Locate the cell with the specified text and output its (x, y) center coordinate. 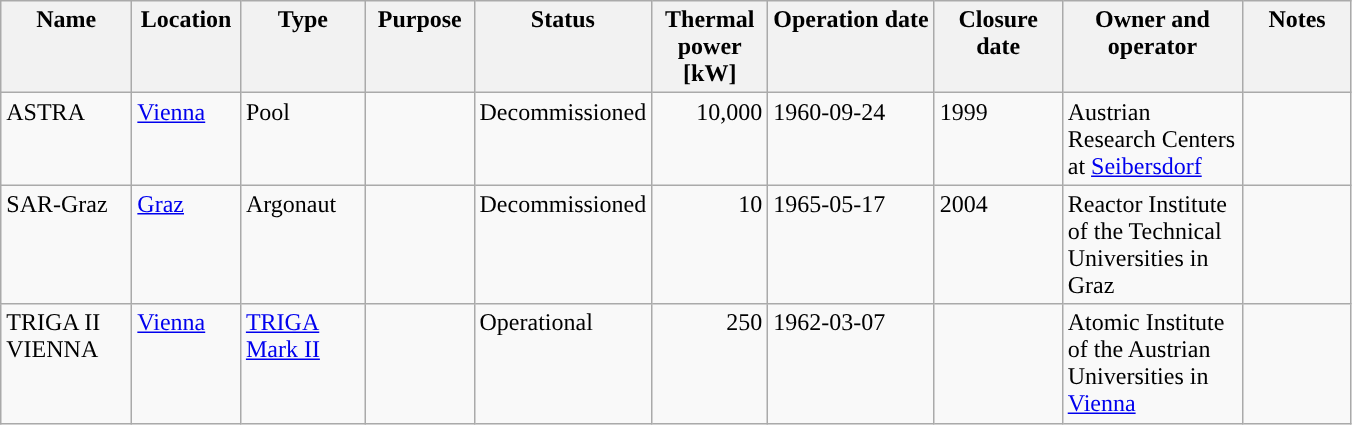
Owner and operator (1152, 47)
Name (66, 47)
1999 (998, 139)
ASTRA (66, 139)
1962-03-07 (851, 364)
1960-09-24 (851, 139)
SAR-Graz (66, 244)
Notes (1298, 47)
Operation date (851, 47)
TRIGA II VIENNA (66, 364)
Type (302, 47)
Pool (302, 139)
10,000 (710, 139)
1965-05-17 (851, 244)
Closure date (998, 47)
Reactor Institute of the Technical Universities in Graz (1152, 244)
Atomic Institute of the Austrian Universities in Vienna (1152, 364)
TRIGA Mark II (302, 364)
Graz (186, 244)
10 (710, 244)
Argonaut (302, 244)
Status (563, 47)
Thermal power [kW] (710, 47)
250 (710, 364)
Purpose (420, 47)
Operational (563, 364)
2004 (998, 244)
Location (186, 47)
Austrian Research Centers at Seibersdorf (1152, 139)
